Pinpoint the cell where the given text exists, returning its (x, y) midpoint coordinate. 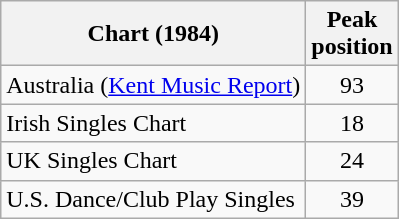
UK Singles Chart (154, 161)
18 (352, 123)
Irish Singles Chart (154, 123)
Peakposition (352, 34)
Chart (1984) (154, 34)
24 (352, 161)
Australia (Kent Music Report) (154, 85)
U.S. Dance/Club Play Singles (154, 199)
93 (352, 85)
39 (352, 199)
